Locate the cell with the specified text and output its [x, y] center coordinate. 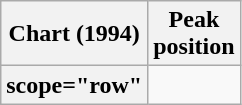
scope="row" [74, 85]
Peakposition [194, 34]
Chart (1994) [74, 34]
